Search for the cell housing the specified text and yield its [x, y] center coordinate. 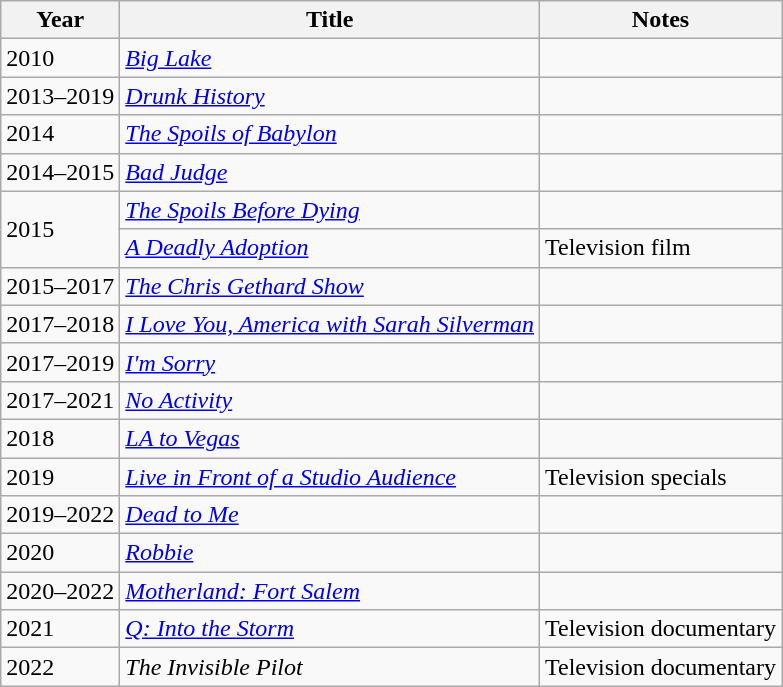
2021 [60, 629]
Title [330, 20]
No Activity [330, 400]
Drunk History [330, 96]
2020–2022 [60, 591]
2019 [60, 477]
2015–2017 [60, 286]
2017–2021 [60, 400]
Television film [661, 248]
I Love You, America with Sarah Silverman [330, 324]
The Spoils Before Dying [330, 210]
2013–2019 [60, 96]
2015 [60, 229]
2020 [60, 553]
A Deadly Adoption [330, 248]
Live in Front of a Studio Audience [330, 477]
2018 [60, 438]
Robbie [330, 553]
Year [60, 20]
I'm Sorry [330, 362]
The Invisible Pilot [330, 667]
Big Lake [330, 58]
2019–2022 [60, 515]
The Chris Gethard Show [330, 286]
2010 [60, 58]
The Spoils of Babylon [330, 134]
2022 [60, 667]
Q: Into the Storm [330, 629]
Dead to Me [330, 515]
2017–2019 [60, 362]
2014–2015 [60, 172]
2014 [60, 134]
Motherland: Fort Salem [330, 591]
Television specials [661, 477]
Notes [661, 20]
Bad Judge [330, 172]
2017–2018 [60, 324]
LA to Vegas [330, 438]
